Capture the cell that displays the provided text and extract its (x, y) central coordinate. 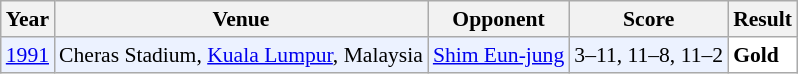
Opponent (498, 19)
Venue (241, 19)
Gold (762, 55)
3–11, 11–8, 11–2 (648, 55)
Result (762, 19)
Score (648, 19)
Shim Eun-jung (498, 55)
1991 (28, 55)
Cheras Stadium, Kuala Lumpur, Malaysia (241, 55)
Year (28, 19)
